Locate the cell with the specified text and output its (x, y) center coordinate. 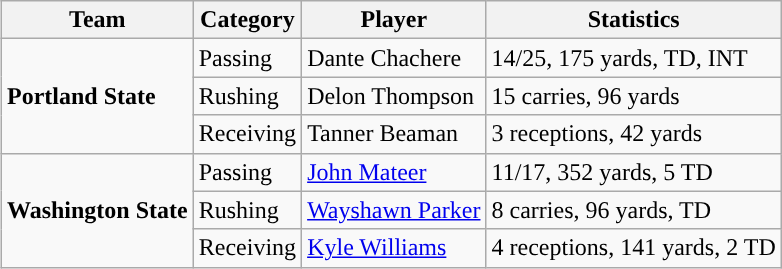
Dante Chachere (394, 58)
Kyle Williams (394, 248)
Category (247, 20)
3 receptions, 42 yards (634, 134)
14/25, 175 yards, TD, INT (634, 58)
Team (97, 20)
8 carries, 96 yards, TD (634, 210)
John Mateer (394, 172)
15 carries, 96 yards (634, 96)
Wayshawn Parker (394, 210)
Portland State (97, 96)
Delon Thompson (394, 96)
4 receptions, 141 yards, 2 TD (634, 248)
11/17, 352 yards, 5 TD (634, 172)
Tanner Beaman (394, 134)
Player (394, 20)
Statistics (634, 20)
Washington State (97, 210)
